Locate the cell with the specified text and output its [x, y] center coordinate. 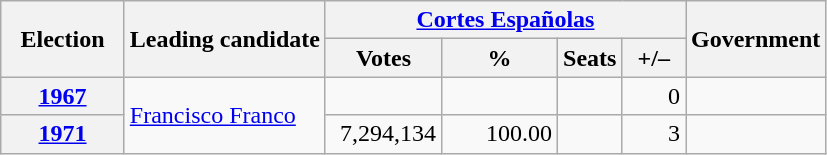
0 [654, 96]
+/– [654, 58]
Seats [590, 58]
% [499, 58]
7,294,134 [383, 134]
100.00 [499, 134]
Leading candidate [224, 39]
1971 [63, 134]
3 [654, 134]
Cortes Españolas [505, 20]
1967 [63, 96]
Election [63, 39]
Votes [383, 58]
Francisco Franco [224, 115]
Government [756, 39]
